Detect which cell encompasses the target text, then output its [x, y] center coordinate. 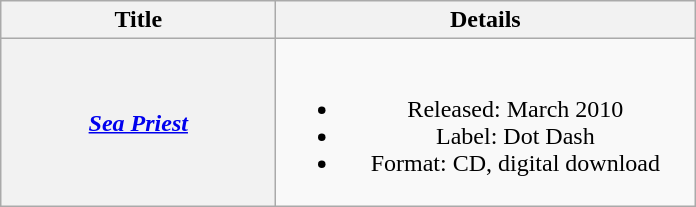
Details [486, 20]
Title [138, 20]
Released: March 2010Label: Dot DashFormat: CD, digital download [486, 122]
Sea Priest [138, 122]
